Locate the cell with the specified text and output its [X, Y] center coordinate. 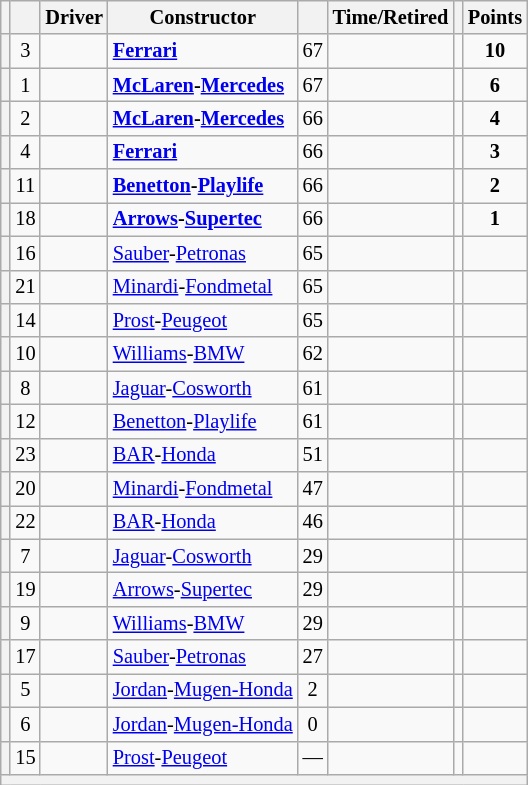
Driver [74, 17]
20 [25, 489]
8 [25, 388]
5 [25, 690]
7 [25, 556]
15 [25, 758]
12 [25, 421]
21 [25, 287]
62 [313, 354]
— [313, 758]
Points [495, 17]
51 [313, 455]
14 [25, 320]
23 [25, 455]
16 [25, 253]
0 [313, 724]
Time/Retired [391, 17]
19 [25, 589]
47 [313, 489]
11 [25, 186]
46 [313, 522]
17 [25, 657]
9 [25, 623]
27 [313, 657]
22 [25, 522]
18 [25, 219]
Constructor [203, 17]
